Find where the given text appears and provide that cell's center as (x, y) coordinate. 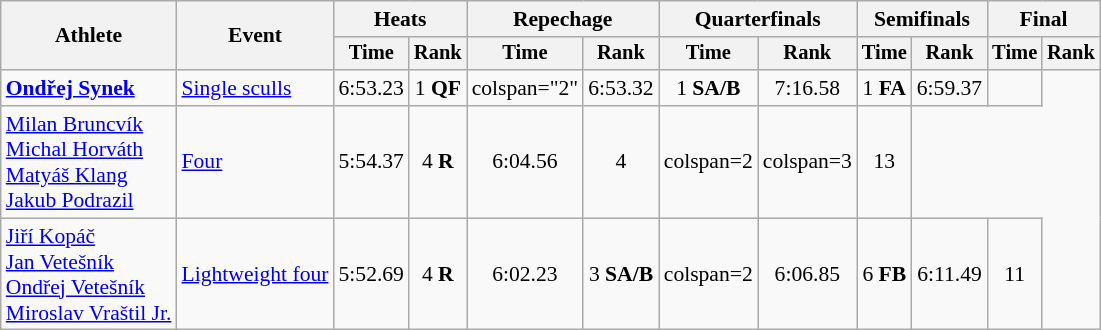
Milan BruncvíkMichal HorváthMatyáš KlangJakub Podrazil (89, 162)
6:02.23 (526, 274)
11 (1014, 274)
6:59.37 (950, 88)
Lightweight four (254, 274)
6:53.32 (620, 88)
5:52.69 (370, 274)
Final (1043, 19)
6:11.49 (950, 274)
5:54.37 (370, 162)
1 FA (884, 88)
Jiří KopáčJan VetešníkOndřej VetešníkMiroslav Vraštil Jr. (89, 274)
Single sculls (254, 88)
6:04.56 (526, 162)
Repechage (563, 19)
3 SA/B (620, 274)
Four (254, 162)
Ondřej Synek (89, 88)
Quarterfinals (758, 19)
6 FB (884, 274)
1 QF (438, 88)
6:53.23 (370, 88)
Heats (400, 19)
1 SA/B (708, 88)
Event (254, 36)
13 (884, 162)
4 (620, 162)
Athlete (89, 36)
6:06.85 (808, 274)
7:16.58 (808, 88)
colspan=3 (808, 162)
Semifinals (922, 19)
colspan="2" (526, 88)
